Search for the cell housing the specified text and yield its (x, y) center coordinate. 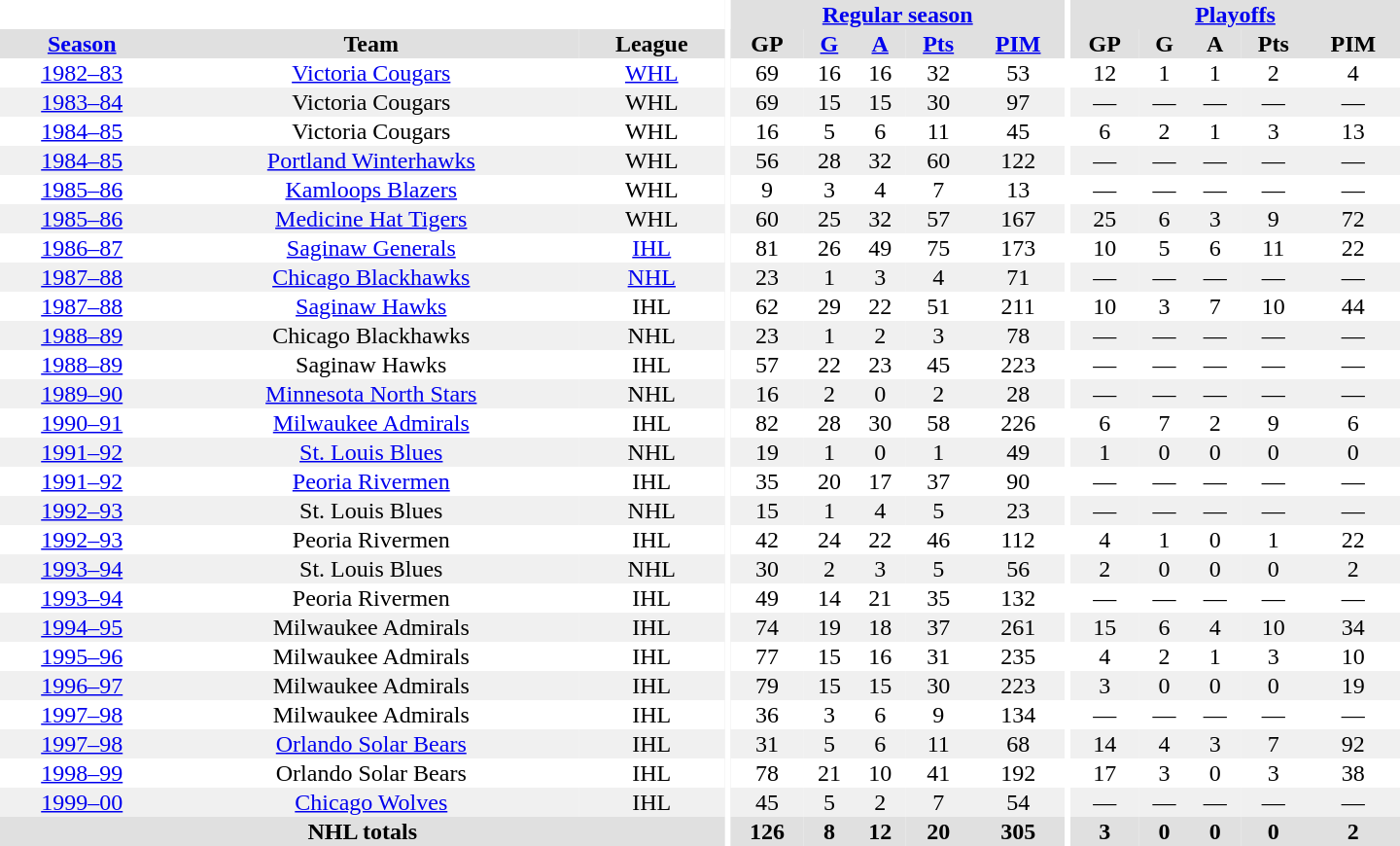
Medicine Hat Tigers (371, 219)
81 (767, 248)
79 (767, 686)
126 (767, 831)
Season (82, 44)
18 (880, 627)
82 (767, 423)
54 (1018, 802)
1989–90 (82, 394)
42 (767, 540)
1995–96 (82, 656)
41 (938, 773)
1983–84 (82, 102)
122 (1018, 160)
36 (767, 715)
Regular season (897, 15)
League (651, 44)
Minnesota North Stars (371, 394)
192 (1018, 773)
53 (1018, 73)
8 (829, 831)
1982–83 (82, 73)
112 (1018, 540)
1986–87 (82, 248)
90 (1018, 481)
38 (1353, 773)
1994–95 (82, 627)
74 (767, 627)
58 (938, 423)
Portland Winterhawks (371, 160)
Playoffs (1235, 15)
71 (1018, 277)
211 (1018, 306)
72 (1353, 219)
92 (1353, 744)
29 (829, 306)
173 (1018, 248)
68 (1018, 744)
44 (1353, 306)
1998–99 (82, 773)
46 (938, 540)
62 (767, 306)
Saginaw Generals (371, 248)
77 (767, 656)
226 (1018, 423)
1996–97 (82, 686)
1990–91 (82, 423)
Chicago Wolves (371, 802)
97 (1018, 102)
NHL totals (362, 831)
167 (1018, 219)
51 (938, 306)
235 (1018, 656)
261 (1018, 627)
34 (1353, 627)
132 (1018, 598)
Team (371, 44)
1999–00 (82, 802)
75 (938, 248)
26 (829, 248)
Kamloops Blazers (371, 190)
305 (1018, 831)
24 (829, 540)
134 (1018, 715)
